Extract the [X, Y] coordinate from the center of the cell holding the provided text.  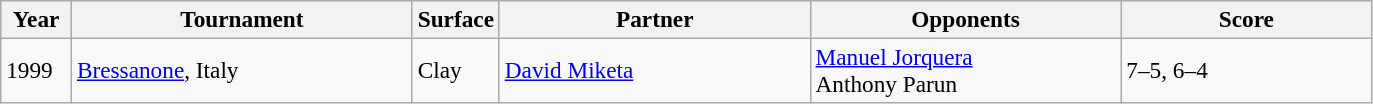
Year [36, 19]
David Miketa [654, 70]
Opponents [966, 19]
Tournament [242, 19]
7–5, 6–4 [1246, 70]
Clay [456, 70]
Partner [654, 19]
Surface [456, 19]
Score [1246, 19]
Bressanone, Italy [242, 70]
1999 [36, 70]
Manuel Jorquera Anthony Parun [966, 70]
